Search for the cell housing the specified text and yield its [X, Y] center coordinate. 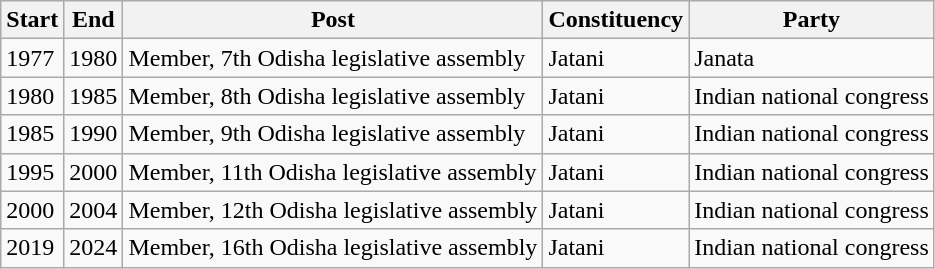
Member, 11th Odisha legislative assembly [333, 172]
Member, 16th Odisha legislative assembly [333, 248]
Party [812, 20]
Member, 12th Odisha legislative assembly [333, 210]
Constituency [616, 20]
2004 [94, 210]
End [94, 20]
Janata [812, 58]
1995 [32, 172]
1977 [32, 58]
2024 [94, 248]
1990 [94, 134]
2019 [32, 248]
Member, 9th Odisha legislative assembly [333, 134]
Post [333, 20]
Member, 7th Odisha legislative assembly [333, 58]
Start [32, 20]
Member, 8th Odisha legislative assembly [333, 96]
